Detect which cell encompasses the target text, then output its [X, Y] center coordinate. 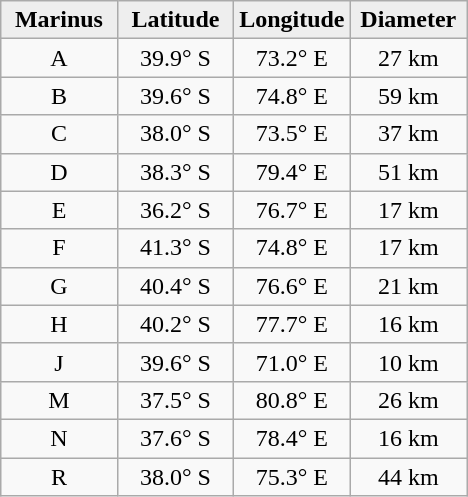
C [59, 134]
H [59, 324]
40.4° S [175, 286]
21 km [408, 286]
51 km [408, 172]
J [59, 362]
Marinus [59, 20]
59 km [408, 96]
77.7° E [292, 324]
A [59, 58]
40.2° S [175, 324]
71.0° E [292, 362]
79.4° E [292, 172]
27 km [408, 58]
B [59, 96]
R [59, 477]
39.9° S [175, 58]
Diameter [408, 20]
73.2° E [292, 58]
37 km [408, 134]
41.3° S [175, 248]
38.3° S [175, 172]
37.6° S [175, 438]
M [59, 400]
F [59, 248]
N [59, 438]
76.7° E [292, 210]
73.5° E [292, 134]
78.4° E [292, 438]
76.6° E [292, 286]
44 km [408, 477]
75.3° E [292, 477]
Latitude [175, 20]
37.5° S [175, 400]
10 km [408, 362]
G [59, 286]
Longitude [292, 20]
36.2° S [175, 210]
26 km [408, 400]
D [59, 172]
80.8° E [292, 400]
E [59, 210]
